Locate the cell with the specified text and output its (x, y) center coordinate. 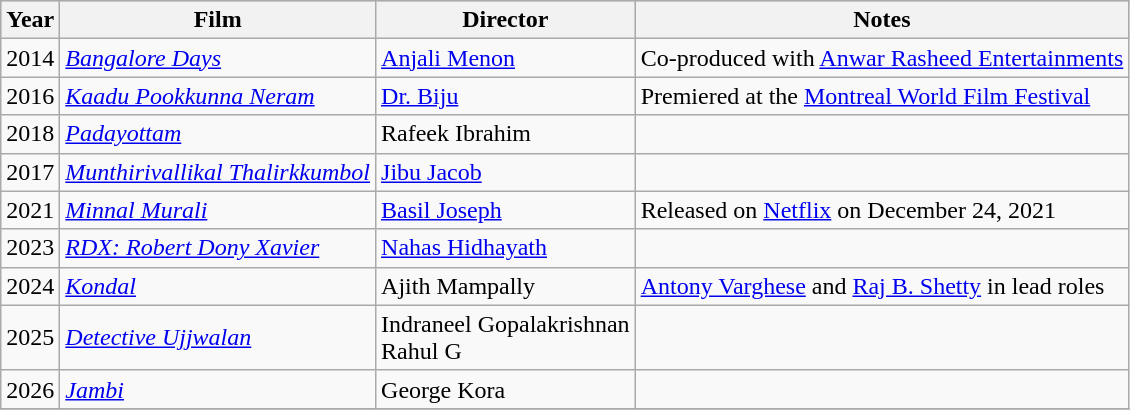
Basil Joseph (506, 210)
Released on Netflix on December 24, 2021 (882, 210)
Jambi (218, 389)
2021 (30, 210)
George Kora (506, 389)
2025 (30, 338)
2024 (30, 286)
RDX: Robert Dony Xavier (218, 248)
Kaadu Pookkunna Neram (218, 96)
Munthirivallikal Thalirkkumbol (218, 172)
Nahas Hidhayath (506, 248)
Dr. Biju (506, 96)
Indraneel Gopalakrishnan Rahul G (506, 338)
2018 (30, 134)
2017 (30, 172)
Jibu Jacob (506, 172)
Director (506, 20)
Notes (882, 20)
Bangalore Days (218, 58)
Premiered at the Montreal World Film Festival (882, 96)
Co-produced with Anwar Rasheed Entertainments (882, 58)
Film (218, 20)
Kondal (218, 286)
2016 (30, 96)
Year (30, 20)
Padayottam (218, 134)
Rafeek Ibrahim (506, 134)
Ajith Mampally (506, 286)
Antony Varghese and Raj B. Shetty in lead roles (882, 286)
2023 (30, 248)
Anjali Menon (506, 58)
2026 (30, 389)
Minnal Murali (218, 210)
Detective Ujjwalan (218, 338)
2014 (30, 58)
